For the text-containing cell, return its midpoint in [x, y] coordinate format. 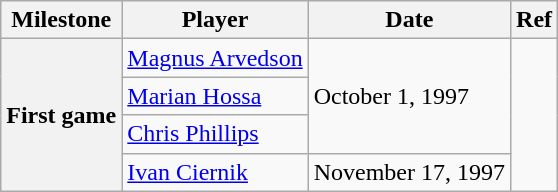
Player [215, 20]
October 1, 1997 [409, 96]
Date [409, 20]
Magnus Arvedson [215, 58]
Ivan Ciernik [215, 172]
November 17, 1997 [409, 172]
Chris Phillips [215, 134]
Marian Hossa [215, 96]
Milestone [62, 20]
First game [62, 115]
Ref [534, 20]
